Locate the cell with the specified text and output its (X, Y) center coordinate. 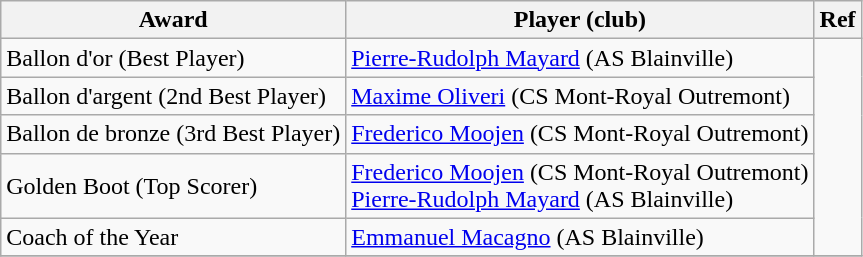
Frederico Moojen (CS Mont-Royal Outremont) (580, 134)
Emmanuel Macagno (AS Blainville) (580, 237)
Coach of the Year (174, 237)
Ballon de bronze (3rd Best Player) (174, 134)
Award (174, 20)
Player (club) (580, 20)
Maxime Oliveri (CS Mont-Royal Outremont) (580, 96)
Frederico Moojen (CS Mont-Royal Outremont)Pierre-Rudolph Mayard (AS Blainville) (580, 186)
Ballon d'argent (2nd Best Player) (174, 96)
Pierre-Rudolph Mayard (AS Blainville) (580, 58)
Ballon d'or (Best Player) (174, 58)
Ref (838, 20)
Golden Boot (Top Scorer) (174, 186)
